Capture the cell that displays the provided text and extract its (x, y) central coordinate. 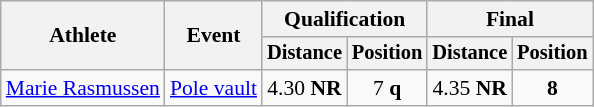
4.35 NR (470, 88)
Qualification (344, 19)
Final (510, 19)
Pole vault (214, 88)
8 (552, 88)
Athlete (83, 36)
Marie Rasmussen (83, 88)
Event (214, 36)
7 q (387, 88)
4.30 NR (304, 88)
